Capture the cell that displays the provided text and extract its (x, y) central coordinate. 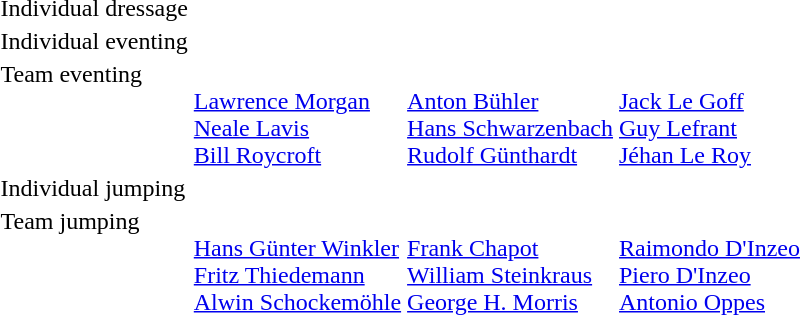
Lawrence MorganNeale LavisBill Roycroft (297, 114)
Anton BühlerHans SchwarzenbachRudolf Günthardt (510, 114)
